Provide the [x, y] coordinate of the cell's center where the given text is located.  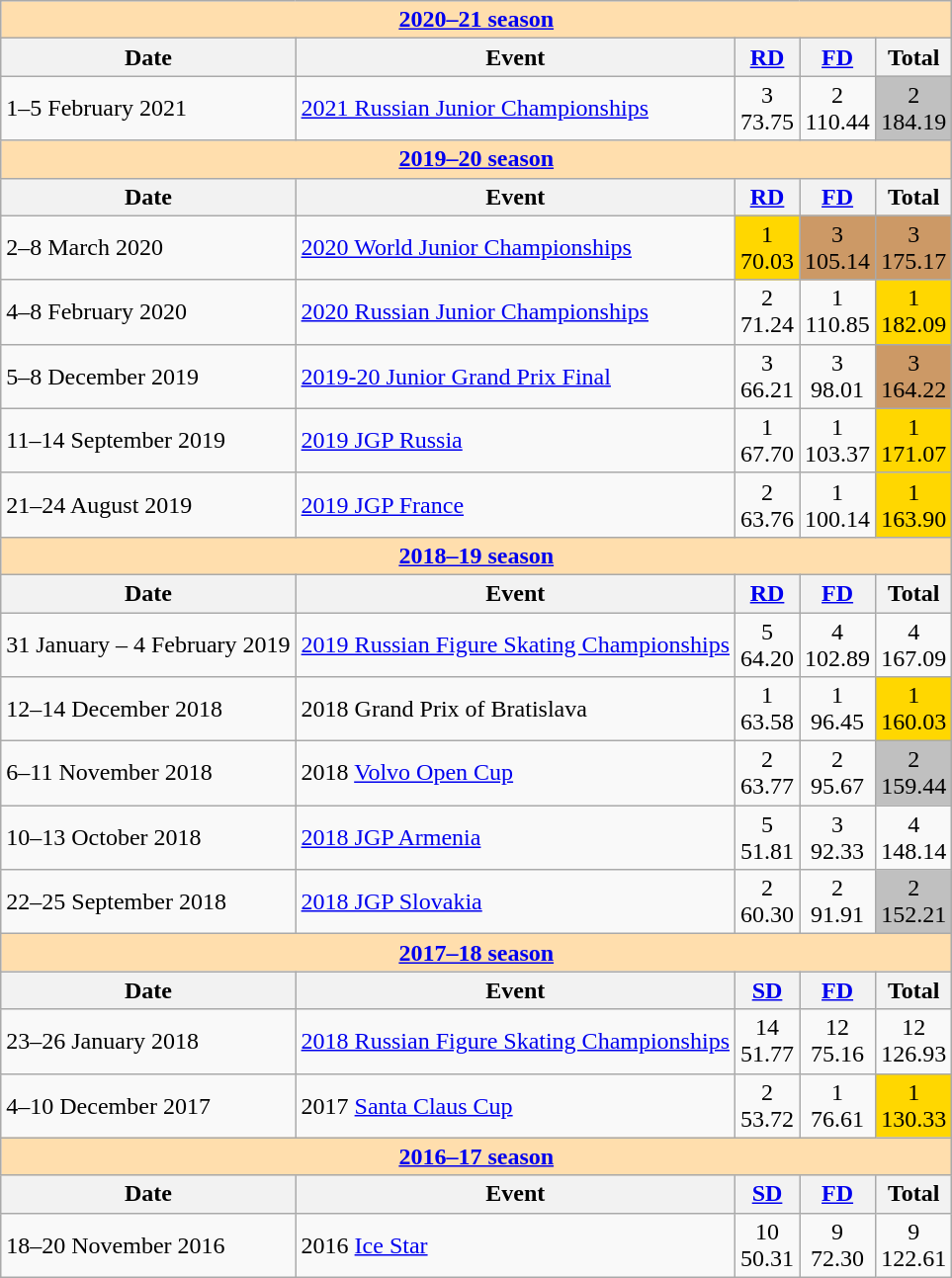
1 100.14 [838, 504]
3 164.22 [913, 376]
2 71.24 [767, 312]
263.77 [767, 773]
176.61 [838, 1105]
18–20 November 2016 [148, 1245]
2019 Russian Figure Skating Championships [515, 644]
1 63.58 [767, 710]
1–5 February 2021 [148, 109]
2019–20 season [476, 159]
22–25 September 2018 [148, 901]
2018 JGP Armenia [515, 838]
392.33 [838, 838]
295.67 [838, 773]
551.81 [767, 838]
4148.14 [913, 838]
1 96.45 [838, 710]
3 105.14 [838, 247]
260.30 [767, 901]
12 126.93 [913, 1042]
2018 Volvo Open Cup [515, 773]
2019 JGP France [515, 504]
2 184.19 [913, 109]
21–24 August 2019 [148, 504]
1 171.07 [913, 441]
2016 Ice Star [515, 1245]
3 175.17 [913, 247]
2017 Santa Claus Cup [515, 1105]
6–11 November 2018 [148, 773]
4 167.09 [913, 644]
253.72 [767, 1105]
3 98.01 [838, 376]
12 75.16 [838, 1042]
2021 Russian Junior Championships [515, 109]
1 67.70 [767, 441]
1 163.90 [913, 504]
12–14 December 2018 [148, 710]
11–14 September 2019 [148, 441]
2–8 March 2020 [148, 247]
4–8 February 2020 [148, 312]
1 70.03 [767, 247]
1 103.37 [838, 441]
31 January – 4 February 2019 [148, 644]
5 64.20 [767, 644]
2159.44 [913, 773]
2020 Russian Junior Championships [515, 312]
10–13 October 2018 [148, 838]
23–26 January 2018 [148, 1042]
9 122.61 [913, 1245]
14 51.77 [767, 1042]
1130.33 [913, 1105]
2018 Grand Prix of Bratislava [515, 710]
4–10 December 2017 [148, 1105]
4 102.89 [838, 644]
9 72.30 [838, 1245]
3 73.75 [767, 109]
5–8 December 2019 [148, 376]
2016–17 season [476, 1156]
2018 JGP Slovakia [515, 901]
10 50.31 [767, 1245]
2019 JGP Russia [515, 441]
2 63.76 [767, 504]
2 110.44 [838, 109]
2020–21 season [476, 20]
2017–18 season [476, 953]
1 110.85 [838, 312]
2019-20 Junior Grand Prix Final [515, 376]
2020 World Junior Championships [515, 247]
3 66.21 [767, 376]
291.91 [838, 901]
2152.21 [913, 901]
2018–19 season [476, 555]
1 160.03 [913, 710]
2018 Russian Figure Skating Championships [515, 1042]
1 182.09 [913, 312]
